Find where the given text appears and provide that cell's center as [x, y] coordinate. 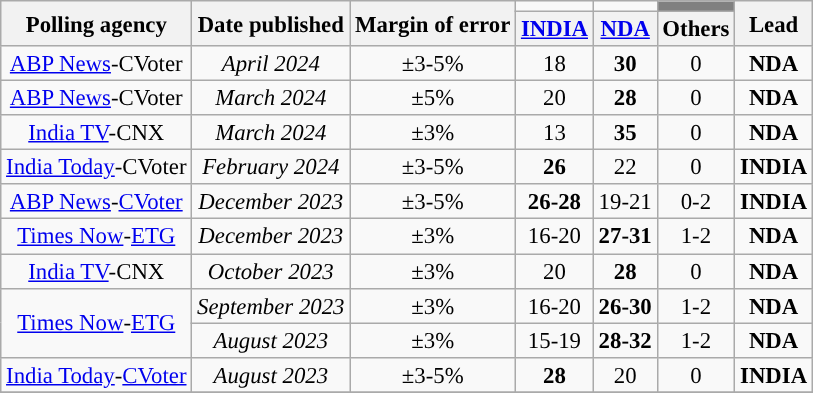
Date published [271, 24]
Lead [774, 24]
Margin of error [433, 24]
19-21 [625, 202]
15-19 [555, 340]
26-30 [625, 306]
±5% [433, 98]
30 [625, 64]
September 2023 [271, 306]
Polling agency [96, 24]
27-31 [625, 236]
18 [555, 64]
26 [555, 168]
April 2024 [271, 64]
35 [625, 132]
22 [625, 168]
October 2023 [271, 272]
0-2 [696, 202]
February 2024 [271, 168]
Others [696, 30]
26-28 [555, 202]
13 [555, 132]
28-32 [625, 340]
